Identify which cell holds the provided text, then report its (X, Y) central coordinate. 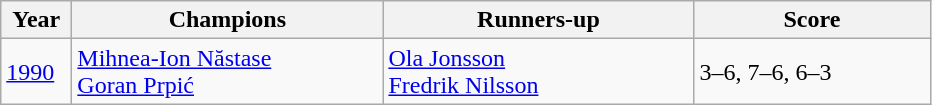
1990 (36, 72)
Mihnea-Ion Năstase Goran Prpić (228, 72)
3–6, 7–6, 6–3 (812, 72)
Year (36, 20)
Score (812, 20)
Champions (228, 20)
Ola Jonsson Fredrik Nilsson (538, 72)
Runners-up (538, 20)
